Determine the (x, y) coordinate at the center of the cell enclosing the given text.  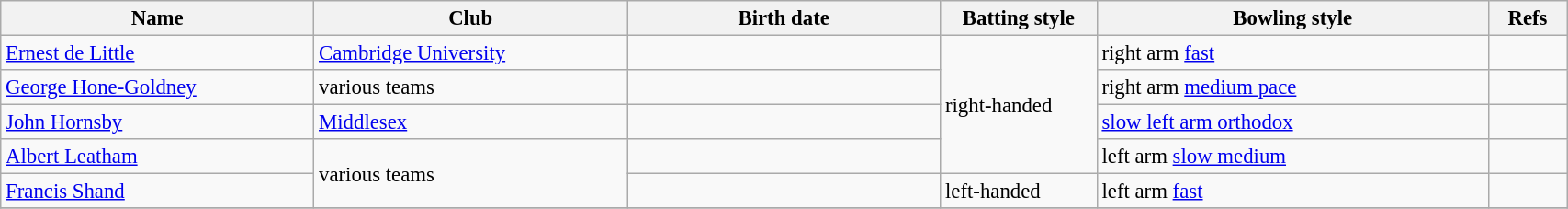
Club (470, 18)
Batting style (1019, 18)
left-handed (1019, 192)
Francis Shand (158, 192)
George Hone-Goldney (158, 87)
Albert Leatham (158, 157)
right-handed (1019, 105)
slow left arm orthodox (1292, 122)
Refs (1527, 18)
Birth date (784, 18)
right arm medium pace (1292, 87)
Name (158, 18)
left arm fast (1292, 192)
Ernest de Little (158, 53)
John Hornsby (158, 122)
right arm fast (1292, 53)
Middlesex (470, 122)
left arm slow medium (1292, 157)
Cambridge University (470, 53)
Bowling style (1292, 18)
